Capture the cell that displays the provided text and extract its [X, Y] central coordinate. 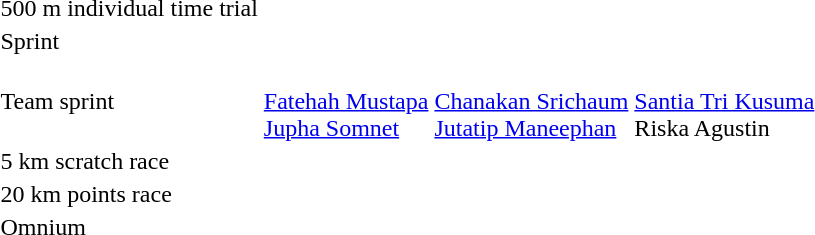
Chanakan SrichaumJutatip Maneephan [532, 101]
Fatehah MustapaJupha Somnet [346, 101]
